Return the (X, Y) coordinate for the center point of the cell that contains the specified text.  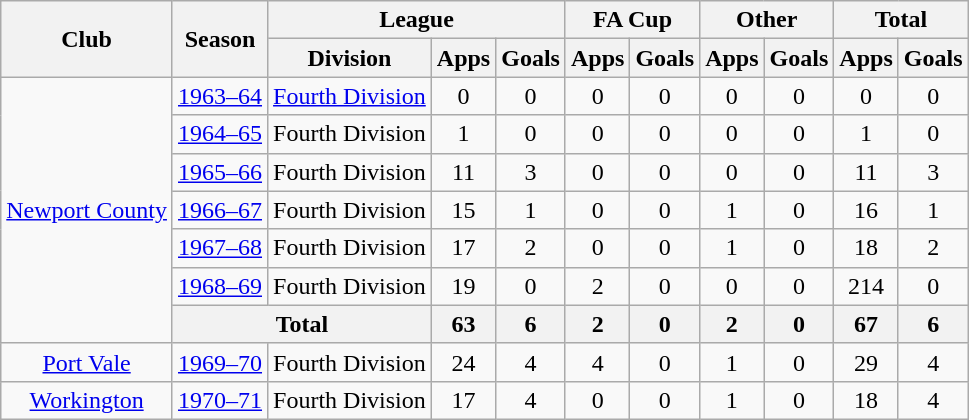
League (417, 20)
19 (463, 286)
1967–68 (220, 248)
1970–71 (220, 400)
67 (866, 324)
1964–65 (220, 134)
Newport County (87, 210)
Season (220, 39)
1966–67 (220, 210)
Port Vale (87, 362)
1968–69 (220, 286)
63 (463, 324)
Workington (87, 400)
15 (463, 210)
1969–70 (220, 362)
24 (463, 362)
Division (350, 58)
16 (866, 210)
214 (866, 286)
FA Cup (632, 20)
1963–64 (220, 96)
1965–66 (220, 172)
Club (87, 39)
Other (767, 20)
29 (866, 362)
